For the text-containing cell, return its midpoint in (X, Y) coordinate format. 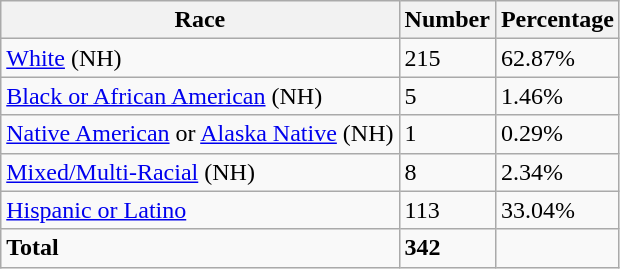
Black or African American (NH) (200, 96)
2.34% (557, 172)
5 (447, 96)
Race (200, 20)
342 (447, 248)
1 (447, 134)
Total (200, 248)
62.87% (557, 58)
1.46% (557, 96)
215 (447, 58)
Mixed/Multi-Racial (NH) (200, 172)
0.29% (557, 134)
White (NH) (200, 58)
33.04% (557, 210)
Number (447, 20)
113 (447, 210)
Native American or Alaska Native (NH) (200, 134)
8 (447, 172)
Percentage (557, 20)
Hispanic or Latino (200, 210)
